Search for the cell housing the specified text and yield its [x, y] center coordinate. 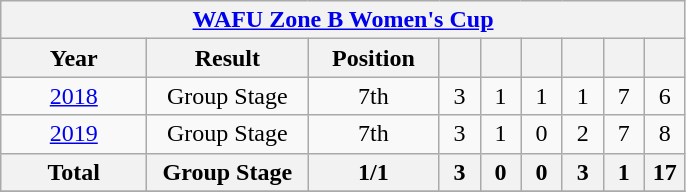
Result [228, 58]
Year [74, 58]
2019 [74, 134]
8 [664, 134]
WAFU Zone B Women's Cup [344, 20]
6 [664, 96]
2018 [74, 96]
Position [374, 58]
2 [582, 134]
17 [664, 172]
Total [74, 172]
1/1 [374, 172]
